For the text-containing cell, return its midpoint in (X, Y) coordinate format. 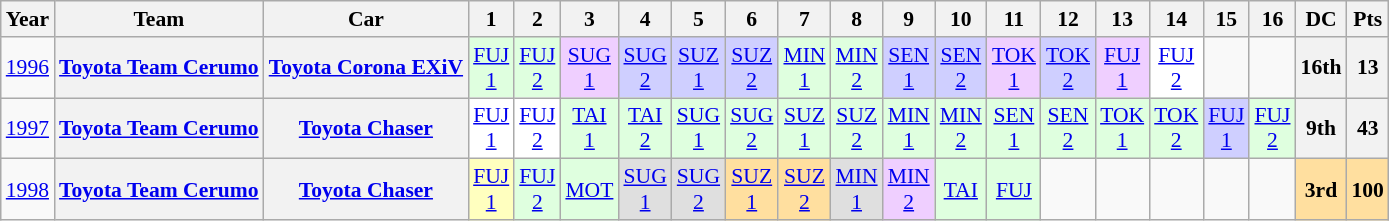
5 (698, 19)
Toyota Corona EXiV (366, 68)
1998 (28, 190)
DC (1322, 19)
8 (857, 19)
12 (1068, 19)
14 (1176, 19)
9 (909, 19)
11 (1014, 19)
16th (1322, 68)
1997 (28, 128)
15 (1226, 19)
Car (366, 19)
2 (537, 19)
TAI1 (589, 128)
10 (961, 19)
Year (28, 19)
Team (159, 19)
6 (752, 19)
MOT (589, 190)
Pts (1368, 19)
43 (1368, 128)
16 (1272, 19)
TAI2 (644, 128)
100 (1368, 190)
7 (804, 19)
TAI (961, 190)
9th (1322, 128)
1996 (28, 68)
4 (644, 19)
1 (491, 19)
FUJ (1014, 190)
3 (589, 19)
3rd (1322, 190)
